Return [x, y] of the center of cell containing provided text 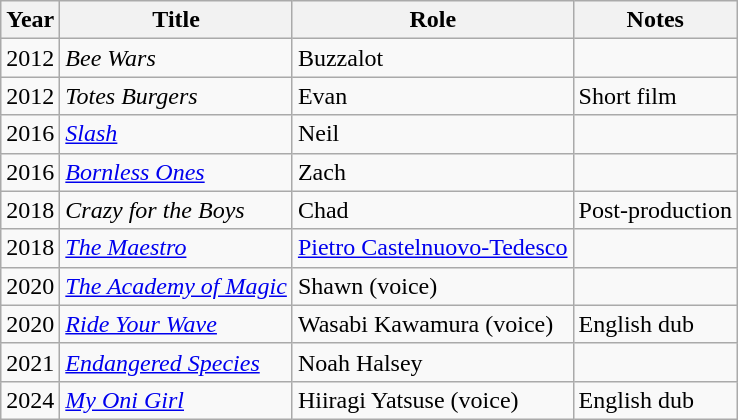
Ride Your Wave [176, 324]
Bee Wars [176, 58]
Endangered Species [176, 362]
Title [176, 20]
Role [432, 20]
Wasabi Kawamura (voice) [432, 324]
Short film [655, 96]
Slash [176, 134]
Noah Halsey [432, 362]
2021 [30, 362]
Neil [432, 134]
Zach [432, 172]
Year [30, 20]
Hiiragi Yatsuse (voice) [432, 400]
Pietro Castelnuovo-Tedesco [432, 248]
Totes Burgers [176, 96]
My Oni Girl [176, 400]
The Maestro [176, 248]
Notes [655, 20]
Chad [432, 210]
2024 [30, 400]
Crazy for the Boys [176, 210]
Post-production [655, 210]
Shawn (voice) [432, 286]
Evan [432, 96]
Buzzalot [432, 58]
The Academy of Magic [176, 286]
Bornless Ones [176, 172]
